Detect which cell encompasses the target text, then output its (X, Y) center coordinate. 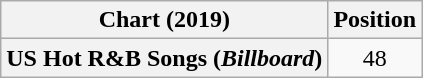
Chart (2019) (164, 20)
US Hot R&B Songs (Billboard) (164, 58)
Position (375, 20)
48 (375, 58)
